Pinpoint the cell where the given text exists, returning its (x, y) midpoint coordinate. 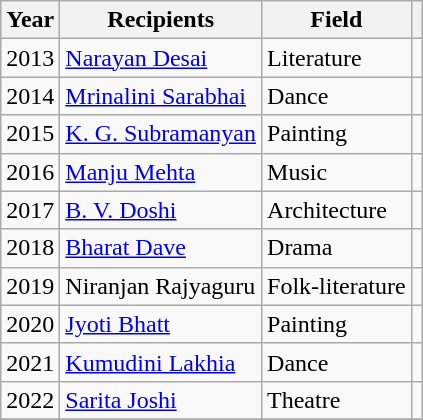
2013 (30, 58)
Theatre (337, 400)
Bharat Dave (161, 248)
2014 (30, 96)
Niranjan Rajyaguru (161, 286)
Architecture (337, 210)
2020 (30, 324)
Sarita Joshi (161, 400)
Literature (337, 58)
Jyoti Bhatt (161, 324)
2016 (30, 172)
Year (30, 20)
Manju Mehta (161, 172)
2015 (30, 134)
2021 (30, 362)
2019 (30, 286)
Recipients (161, 20)
2017 (30, 210)
K. G. Subramanyan (161, 134)
Mrinalini Sarabhai (161, 96)
Folk-literature (337, 286)
Kumudini Lakhia (161, 362)
Narayan Desai (161, 58)
B. V. Doshi (161, 210)
2022 (30, 400)
Music (337, 172)
2018 (30, 248)
Field (337, 20)
Drama (337, 248)
